Locate the cell with the specified text and output its [x, y] center coordinate. 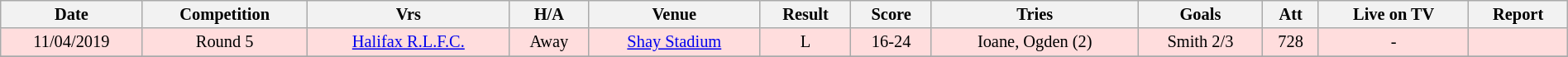
16-24 [892, 42]
- [1393, 42]
Goals [1201, 14]
Report [1518, 14]
Smith 2/3 [1201, 42]
Round 5 [225, 42]
Vrs [409, 14]
Competition [225, 14]
Halifax R.L.F.C. [409, 42]
Score [892, 14]
Att [1291, 14]
Shay Stadium [674, 42]
11/04/2019 [71, 42]
Venue [674, 14]
Ioane, Ogden (2) [1035, 42]
Tries [1035, 14]
H/A [549, 14]
728 [1291, 42]
Date [71, 14]
Result [806, 14]
Live on TV [1393, 14]
Away [549, 42]
L [806, 42]
